For the text-containing cell, return its midpoint in [x, y] coordinate format. 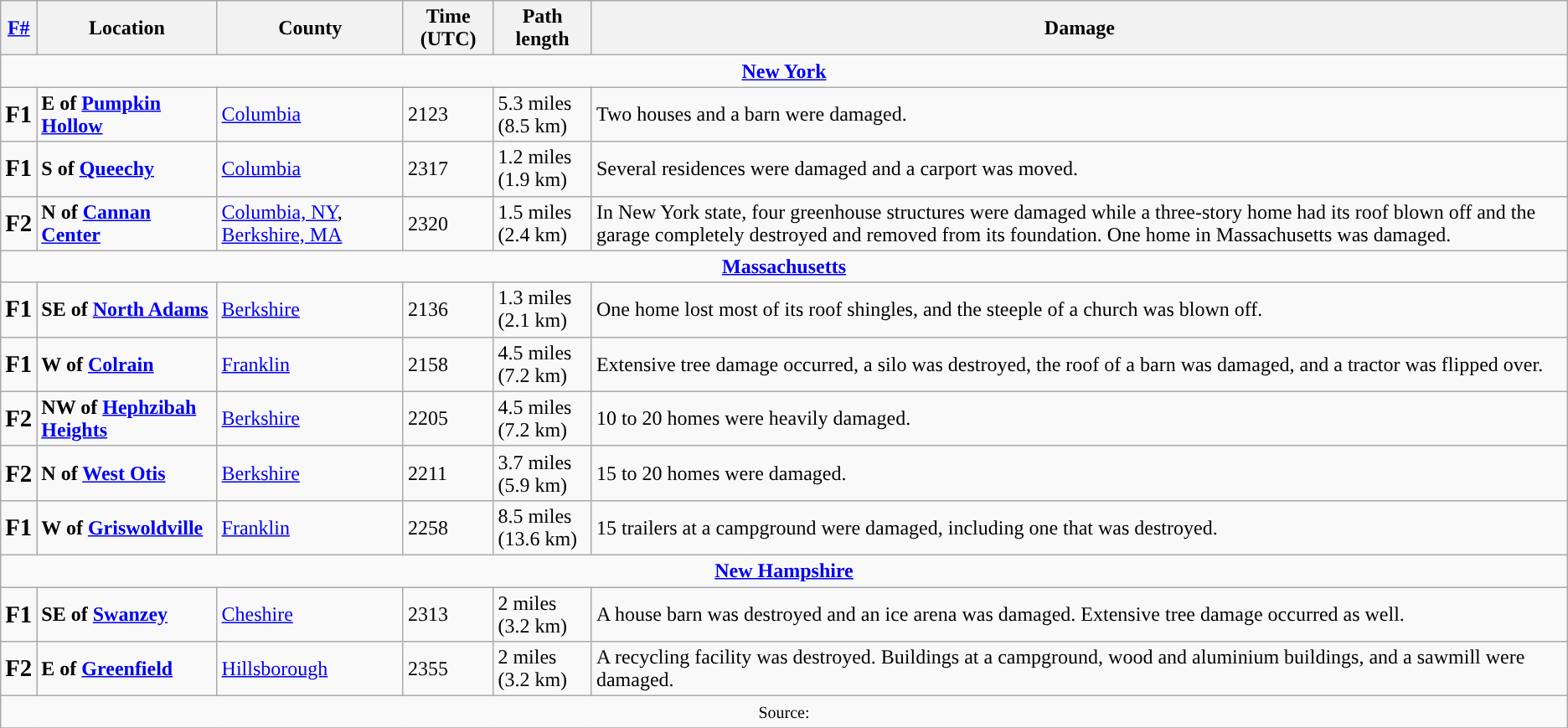
Path length [543, 28]
15 trailers at a campground were damaged, including one that was destroyed. [1079, 528]
2158 [447, 364]
2205 [447, 419]
8.5 miles (13.6 km) [543, 528]
2123 [447, 114]
2136 [447, 310]
1.2 miles (1.9 km) [543, 169]
New York [784, 71]
NW of Hephzibah Heights [127, 419]
SE of Swanzey [127, 613]
2211 [447, 472]
Damage [1079, 28]
W of Colrain [127, 364]
E of Pumpkin Hollow [127, 114]
E of Greenfield [127, 669]
Location [127, 28]
Source: [784, 712]
3.7 miles (5.9 km) [543, 472]
S of Queechy [127, 169]
2320 [447, 223]
Columbia, NY, Berkshire, MA [310, 223]
F# [18, 28]
N of West Otis [127, 472]
Extensive tree damage occurred, a silo was destroyed, the roof of a barn was damaged, and a tractor was flipped over. [1079, 364]
2355 [447, 669]
One home lost most of its roof shingles, and the steeple of a church was blown off. [1079, 310]
Several residences were damaged and a carport was moved. [1079, 169]
Cheshire [310, 613]
Massachusetts [784, 266]
A recycling facility was destroyed. Buildings at a campground, wood and aluminium buildings, and a sawmill were damaged. [1079, 669]
Time (UTC) [447, 28]
2258 [447, 528]
Hillsborough [310, 669]
2313 [447, 613]
10 to 20 homes were heavily damaged. [1079, 419]
SE of North Adams [127, 310]
15 to 20 homes were damaged. [1079, 472]
N of Cannan Center [127, 223]
1.3 miles (2.1 km) [543, 310]
1.5 miles (2.4 km) [543, 223]
New Hampshire [784, 571]
W of Griswoldville [127, 528]
Two houses and a barn were damaged. [1079, 114]
2317 [447, 169]
A house barn was destroyed and an ice arena was damaged. Extensive tree damage occurred as well. [1079, 613]
5.3 miles (8.5 km) [543, 114]
County [310, 28]
